Extract the [x, y] coordinate from the center of the cell holding the provided text.  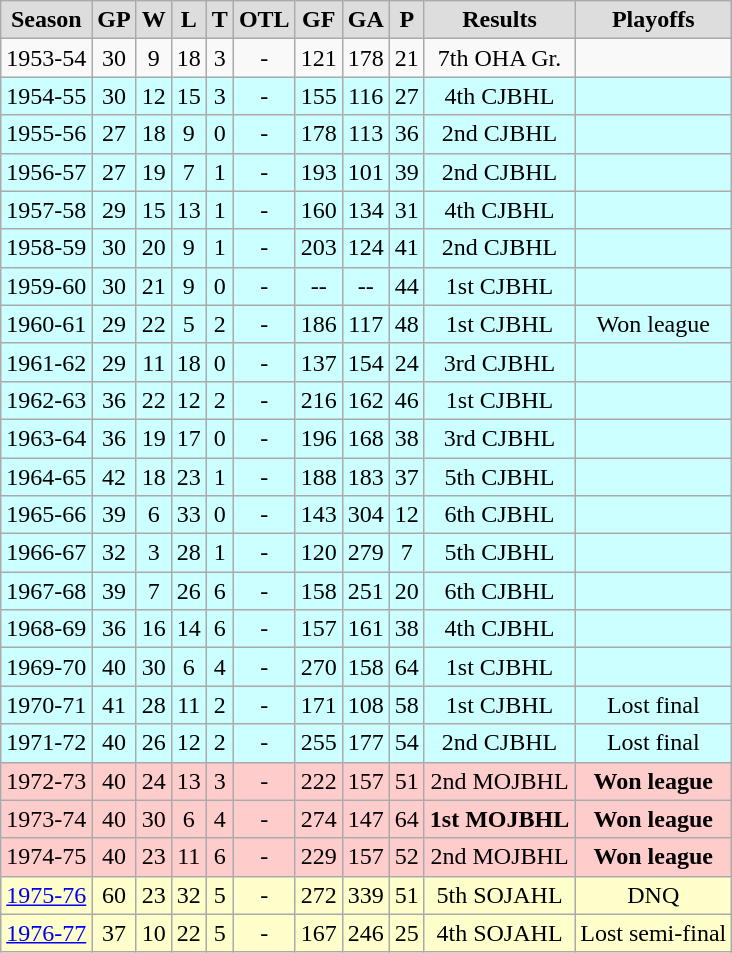
117 [366, 324]
1957-58 [46, 210]
1954-55 [46, 96]
7th OHA Gr. [499, 58]
Season [46, 20]
1953-54 [46, 58]
48 [406, 324]
1955-56 [46, 134]
154 [366, 362]
54 [406, 743]
168 [366, 438]
251 [366, 591]
113 [366, 134]
1967-68 [46, 591]
121 [318, 58]
339 [366, 895]
W [154, 20]
1959-60 [46, 286]
216 [318, 400]
44 [406, 286]
183 [366, 477]
GP [114, 20]
P [406, 20]
134 [366, 210]
1964-65 [46, 477]
1975-76 [46, 895]
GA [366, 20]
196 [318, 438]
137 [318, 362]
229 [318, 857]
42 [114, 477]
222 [318, 781]
Playoffs [654, 20]
1956-57 [46, 172]
1968-69 [46, 629]
1973-74 [46, 819]
274 [318, 819]
4th SOJAHL [499, 933]
25 [406, 933]
116 [366, 96]
1960-61 [46, 324]
171 [318, 705]
33 [188, 515]
160 [318, 210]
Lost semi-final [654, 933]
1st MOJBHL [499, 819]
155 [318, 96]
1969-70 [46, 667]
120 [318, 553]
60 [114, 895]
177 [366, 743]
1972-73 [46, 781]
255 [318, 743]
1976-77 [46, 933]
143 [318, 515]
T [220, 20]
186 [318, 324]
16 [154, 629]
147 [366, 819]
108 [366, 705]
58 [406, 705]
10 [154, 933]
124 [366, 248]
246 [366, 933]
L [188, 20]
1974-75 [46, 857]
5th SOJAHL [499, 895]
270 [318, 667]
52 [406, 857]
161 [366, 629]
1965-66 [46, 515]
188 [318, 477]
46 [406, 400]
101 [366, 172]
OTL [264, 20]
167 [318, 933]
31 [406, 210]
14 [188, 629]
17 [188, 438]
1966-67 [46, 553]
1958-59 [46, 248]
1961-62 [46, 362]
Results [499, 20]
1962-63 [46, 400]
304 [366, 515]
DNQ [654, 895]
162 [366, 400]
203 [318, 248]
1971-72 [46, 743]
1963-64 [46, 438]
279 [366, 553]
272 [318, 895]
GF [318, 20]
1970-71 [46, 705]
193 [318, 172]
